From the cell containing the given text, extract its center point as [X, Y] coordinate. 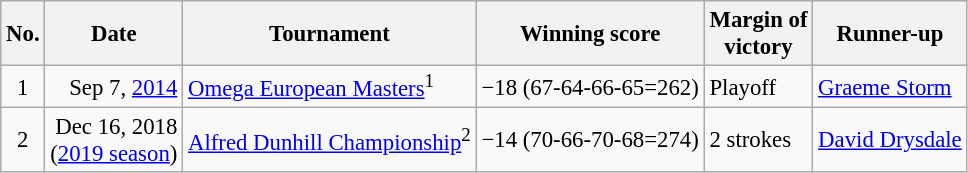
2 strokes [758, 140]
Omega European Masters1 [330, 87]
Margin ofvictory [758, 34]
Alfred Dunhill Championship2 [330, 140]
Sep 7, 2014 [114, 87]
Winning score [590, 34]
−18 (67-64-66-65=262) [590, 87]
Playoff [758, 87]
Tournament [330, 34]
No. [23, 34]
Graeme Storm [890, 87]
Dec 16, 2018(2019 season) [114, 140]
Runner-up [890, 34]
Date [114, 34]
2 [23, 140]
−14 (70-66-70-68=274) [590, 140]
1 [23, 87]
David Drysdale [890, 140]
